For the text-containing cell, return its midpoint in [x, y] coordinate format. 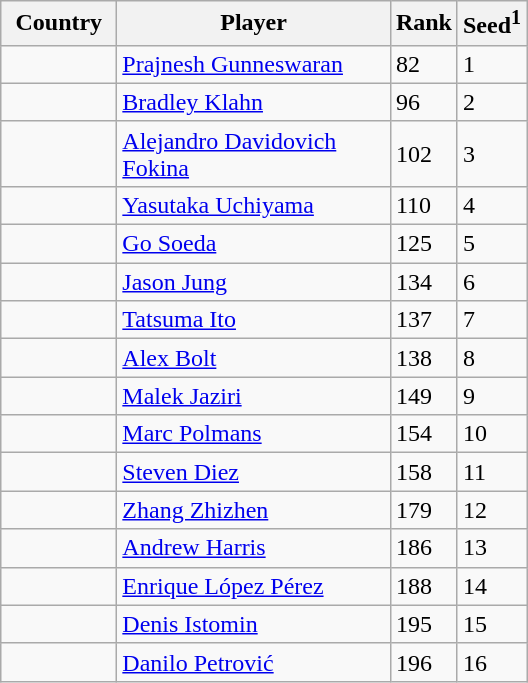
Alex Bolt [254, 358]
186 [424, 548]
154 [424, 434]
Jason Jung [254, 282]
Bradley Klahn [254, 102]
12 [492, 510]
6 [492, 282]
137 [424, 320]
Malek Jaziri [254, 396]
Rank [424, 24]
Tatsuma Ito [254, 320]
149 [424, 396]
Country [59, 24]
138 [424, 358]
4 [492, 205]
125 [424, 244]
188 [424, 586]
196 [424, 662]
Seed1 [492, 24]
134 [424, 282]
11 [492, 472]
Alejandro Davidovich Fokina [254, 154]
7 [492, 320]
179 [424, 510]
Go Soeda [254, 244]
14 [492, 586]
195 [424, 624]
5 [492, 244]
Yasutaka Uchiyama [254, 205]
Prajnesh Gunneswaran [254, 64]
Andrew Harris [254, 548]
Player [254, 24]
15 [492, 624]
96 [424, 102]
16 [492, 662]
158 [424, 472]
110 [424, 205]
Zhang Zhizhen [254, 510]
13 [492, 548]
9 [492, 396]
102 [424, 154]
Denis Istomin [254, 624]
2 [492, 102]
8 [492, 358]
82 [424, 64]
10 [492, 434]
1 [492, 64]
Steven Diez [254, 472]
3 [492, 154]
Danilo Petrović [254, 662]
Enrique López Pérez [254, 586]
Marc Polmans [254, 434]
